Scan for the cell matching the given text and deliver its [X, Y] coordinate at center. 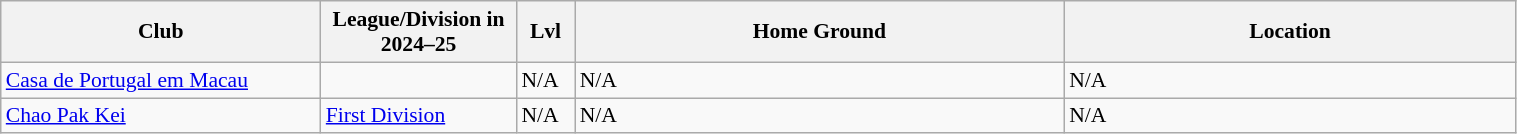
League/Division in 2024–25 [419, 32]
First Division [419, 116]
Chao Pak Kei [161, 116]
Location [1290, 32]
Home Ground [820, 32]
Club [161, 32]
Casa de Portugal em Macau [161, 80]
Lvl [545, 32]
